Provide the [X, Y] coordinate of the cell's center where the given text is located.  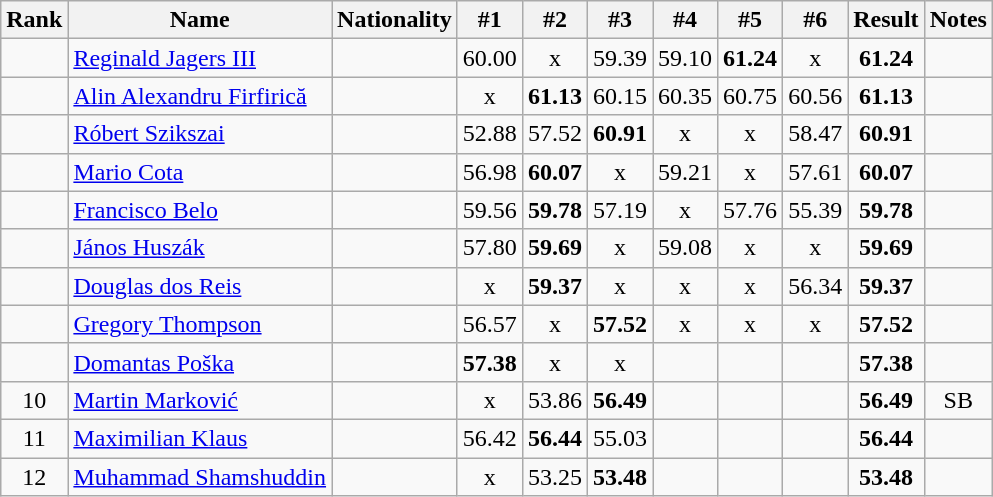
60.75 [750, 96]
52.88 [490, 134]
Martin Marković [200, 400]
59.21 [684, 172]
60.00 [490, 58]
#4 [684, 20]
56.42 [490, 438]
57.19 [620, 210]
Nationality [395, 20]
#3 [620, 20]
Domantas Poška [200, 362]
58.47 [816, 134]
11 [34, 438]
Muhammad Shamshuddin [200, 477]
53.86 [554, 400]
60.35 [684, 96]
#2 [554, 20]
Douglas dos Reis [200, 286]
#5 [750, 20]
12 [34, 477]
Rank [34, 20]
59.39 [620, 58]
59.08 [684, 248]
Francisco Belo [200, 210]
55.03 [620, 438]
#1 [490, 20]
56.34 [816, 286]
Result [886, 20]
Notes [958, 20]
56.98 [490, 172]
60.56 [816, 96]
Róbert Szikszai [200, 134]
59.56 [490, 210]
Maximilian Klaus [200, 438]
SB [958, 400]
Alin Alexandru Firfirică [200, 96]
Gregory Thompson [200, 324]
55.39 [816, 210]
János Huszák [200, 248]
#6 [816, 20]
59.10 [684, 58]
60.15 [620, 96]
53.25 [554, 477]
10 [34, 400]
Reginald Jagers III [200, 58]
57.76 [750, 210]
57.80 [490, 248]
Name [200, 20]
Mario Cota [200, 172]
56.57 [490, 324]
57.61 [816, 172]
